Output the (x, y) coordinate of the center of the cell containing the given text.  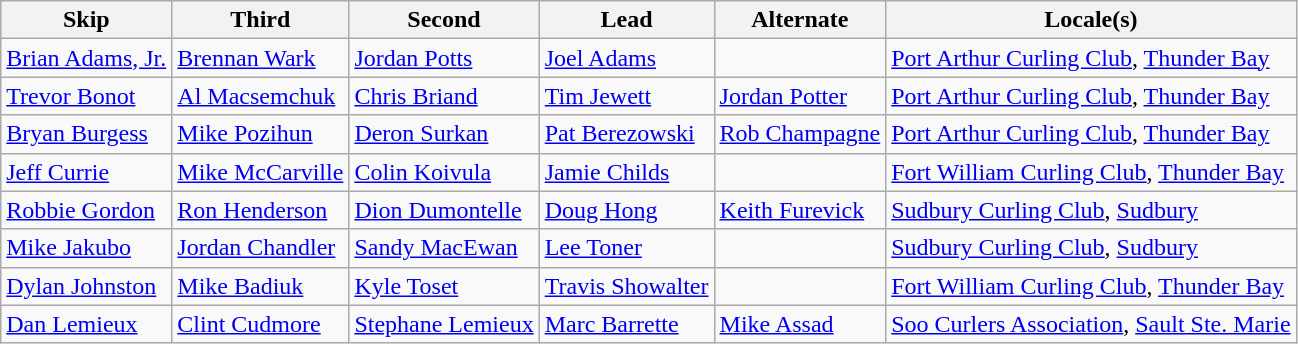
Third (260, 20)
Pat Berezowski (626, 134)
Trevor Bonot (86, 96)
Marc Barrette (626, 324)
Tim Jewett (626, 96)
Al Macsemchuk (260, 96)
Chris Briand (444, 96)
Deron Surkan (444, 134)
Keith Furevick (800, 210)
Brian Adams, Jr. (86, 58)
Lead (626, 20)
Colin Koivula (444, 172)
Travis Showalter (626, 286)
Lee Toner (626, 248)
Jordan Potter (800, 96)
Kyle Toset (444, 286)
Mike Assad (800, 324)
Bryan Burgess (86, 134)
Joel Adams (626, 58)
Dylan Johnston (86, 286)
Soo Curlers Association, Sault Ste. Marie (1091, 324)
Mike Pozihun (260, 134)
Stephane Lemieux (444, 324)
Sandy MacEwan (444, 248)
Mike Jakubo (86, 248)
Skip (86, 20)
Brennan Wark (260, 58)
Jeff Currie (86, 172)
Jamie Childs (626, 172)
Ron Henderson (260, 210)
Doug Hong (626, 210)
Alternate (800, 20)
Jordan Potts (444, 58)
Robbie Gordon (86, 210)
Rob Champagne (800, 134)
Mike Badiuk (260, 286)
Locale(s) (1091, 20)
Second (444, 20)
Jordan Chandler (260, 248)
Clint Cudmore (260, 324)
Mike McCarville (260, 172)
Dion Dumontelle (444, 210)
Dan Lemieux (86, 324)
